Locate the cell with the specified text and output its [x, y] center coordinate. 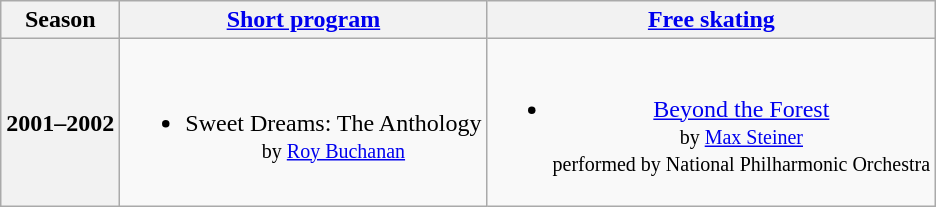
Beyond the Forest by Max Steiner performed by National Philharmonic Orchestra [712, 122]
Season [60, 20]
Short program [304, 20]
2001–2002 [60, 122]
Sweet Dreams: The Anthology by Roy Buchanan [304, 122]
Free skating [712, 20]
